For the text-containing cell, return its midpoint in (X, Y) coordinate format. 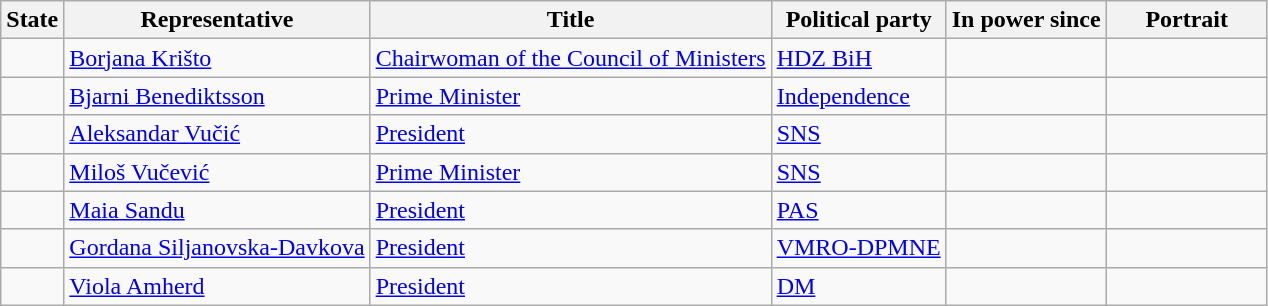
VMRO-DPMNE (858, 248)
Representative (217, 20)
Chairwoman of the Council of Ministers (570, 58)
Political party (858, 20)
Bjarni Benediktsson (217, 96)
Independence (858, 96)
Portrait (1186, 20)
DM (858, 286)
Title (570, 20)
PAS (858, 210)
Viola Amherd (217, 286)
Gordana Siljanovska-Davkova (217, 248)
In power since (1026, 20)
Miloš Vučević (217, 172)
HDZ BiH (858, 58)
State (32, 20)
Aleksandar Vučić (217, 134)
Maia Sandu (217, 210)
Borjana Krišto (217, 58)
